Output the [X, Y] coordinate of the center of the cell containing the given text.  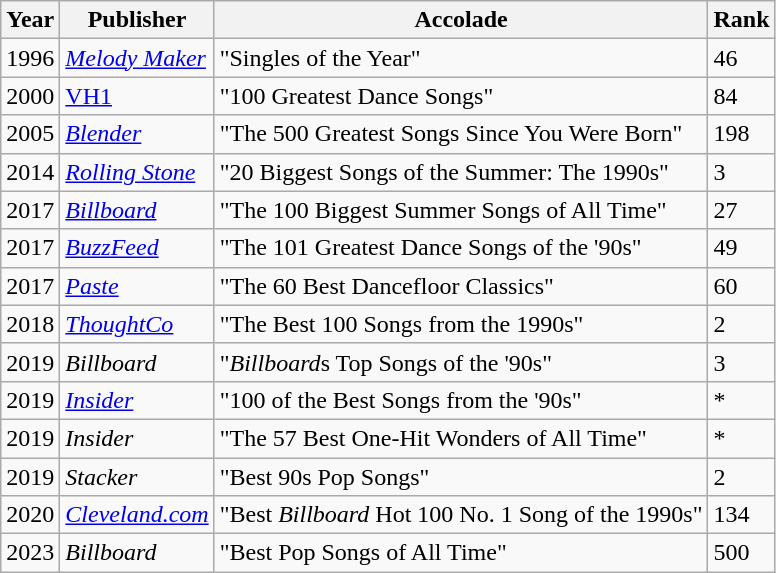
198 [742, 134]
"Best Pop Songs of All Time" [461, 553]
1996 [30, 58]
"The 500 Greatest Songs Since You Were Born" [461, 134]
2000 [30, 96]
"The 57 Best One-Hit Wonders of All Time" [461, 438]
Melody Maker [137, 58]
2020 [30, 515]
Blender [137, 134]
Paste [137, 286]
46 [742, 58]
"The 60 Best Dancefloor Classics" [461, 286]
27 [742, 210]
2018 [30, 324]
Rolling Stone [137, 172]
84 [742, 96]
"Billboards Top Songs of the '90s" [461, 362]
VH1 [137, 96]
"Singles of the Year" [461, 58]
2023 [30, 553]
Publisher [137, 20]
49 [742, 248]
Cleveland.com [137, 515]
500 [742, 553]
"20 Biggest Songs of the Summer: The 1990s" [461, 172]
Accolade [461, 20]
Stacker [137, 477]
60 [742, 286]
"The Best 100 Songs from the 1990s" [461, 324]
"The 100 Biggest Summer Songs of All Time" [461, 210]
"100 Greatest Dance Songs" [461, 96]
"The 101 Greatest Dance Songs of the '90s" [461, 248]
Rank [742, 20]
"100 of the Best Songs from the '90s" [461, 400]
134 [742, 515]
"Best 90s Pop Songs" [461, 477]
BuzzFeed [137, 248]
Year [30, 20]
ThoughtCo [137, 324]
"Best Billboard Hot 100 No. 1 Song of the 1990s" [461, 515]
2014 [30, 172]
2005 [30, 134]
